Output the (x, y) coordinate of the center of the cell containing the given text.  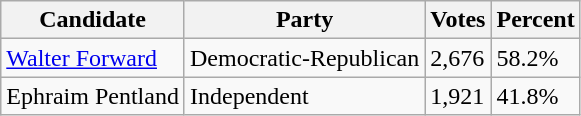
2,676 (458, 58)
Votes (458, 20)
Percent (536, 20)
41.8% (536, 96)
58.2% (536, 58)
Democratic-Republican (304, 58)
Ephraim Pentland (93, 96)
Party (304, 20)
Walter Forward (93, 58)
Candidate (93, 20)
1,921 (458, 96)
Independent (304, 96)
